Locate the cell with the specified text and output its (X, Y) center coordinate. 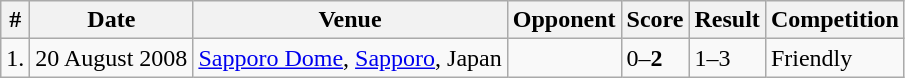
Score (655, 20)
1. (16, 58)
0–2 (655, 58)
# (16, 20)
Result (727, 20)
Opponent (564, 20)
20 August 2008 (112, 58)
Sapporo Dome, Sapporo, Japan (350, 58)
1–3 (727, 58)
Venue (350, 20)
Date (112, 20)
Competition (834, 20)
Friendly (834, 58)
